Find where the given text appears and provide that cell's center as (x, y) coordinate. 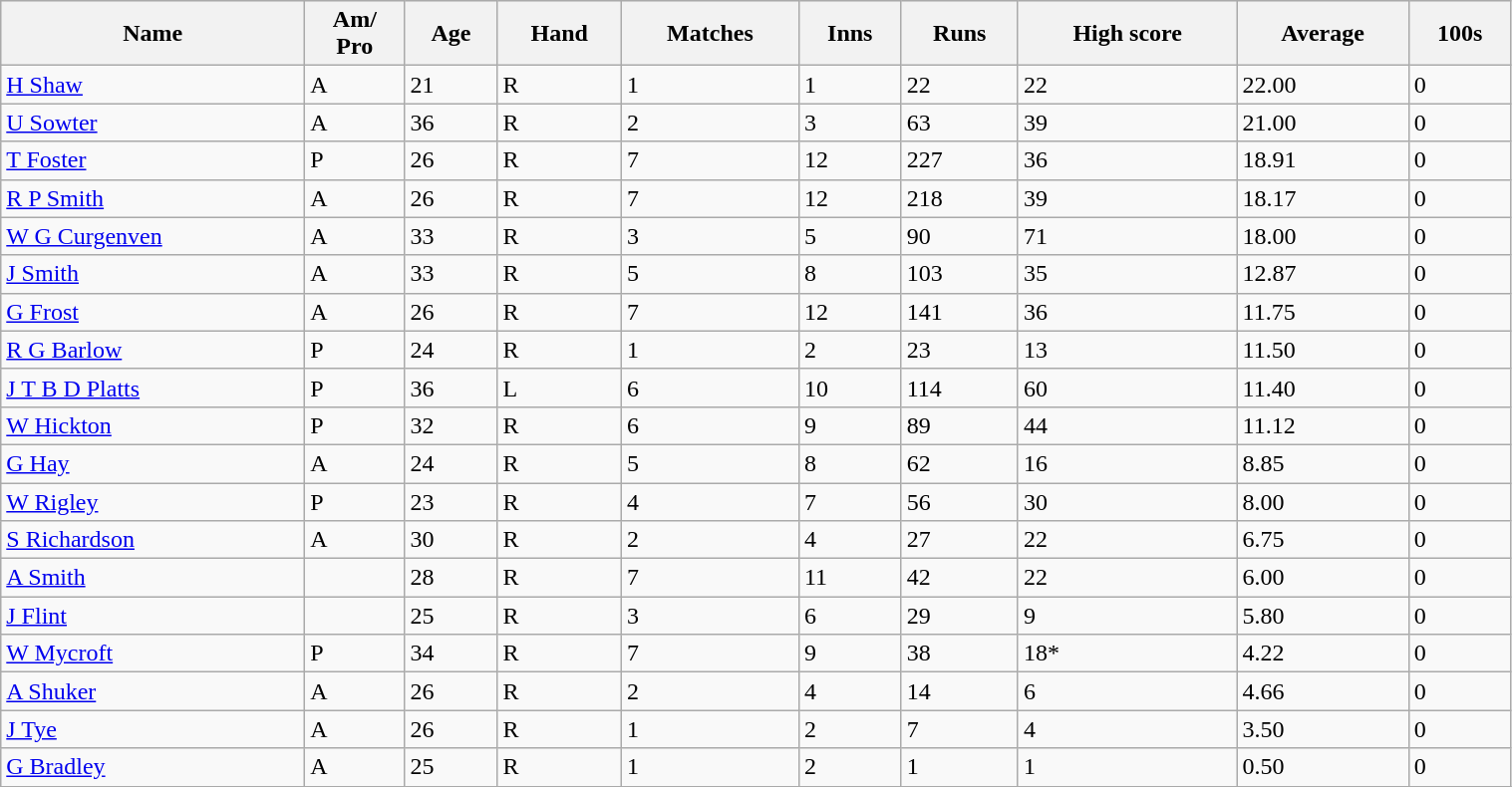
U Sowter (153, 123)
22.00 (1323, 85)
Matches (710, 34)
11 (849, 578)
Am/Pro (355, 34)
11.12 (1323, 425)
35 (1127, 274)
60 (1127, 388)
T Foster (153, 160)
4.22 (1323, 654)
16 (1127, 463)
Average (1323, 34)
W Rigley (153, 501)
12.87 (1323, 274)
114 (959, 388)
141 (959, 312)
10 (849, 388)
71 (1127, 236)
L (560, 388)
63 (959, 123)
A Shuker (153, 691)
8.00 (1323, 501)
W G Curgenven (153, 236)
38 (959, 654)
H Shaw (153, 85)
Hand (560, 34)
J Flint (153, 616)
Runs (959, 34)
6.00 (1323, 578)
18* (1127, 654)
S Richardson (153, 540)
4.66 (1323, 691)
G Bradley (153, 767)
6.75 (1323, 540)
21 (451, 85)
R G Barlow (153, 350)
0.50 (1323, 767)
18.17 (1323, 198)
29 (959, 616)
27 (959, 540)
A Smith (153, 578)
100s (1459, 34)
90 (959, 236)
J Tye (153, 729)
42 (959, 578)
11.50 (1323, 350)
R P Smith (153, 198)
28 (451, 578)
34 (451, 654)
14 (959, 691)
High score (1127, 34)
227 (959, 160)
G Hay (153, 463)
G Frost (153, 312)
Inns (849, 34)
32 (451, 425)
J T B D Platts (153, 388)
13 (1127, 350)
18.91 (1323, 160)
8.85 (1323, 463)
Name (153, 34)
218 (959, 198)
Age (451, 34)
44 (1127, 425)
J Smith (153, 274)
W Mycroft (153, 654)
89 (959, 425)
11.75 (1323, 312)
18.00 (1323, 236)
56 (959, 501)
5.80 (1323, 616)
11.40 (1323, 388)
3.50 (1323, 729)
62 (959, 463)
103 (959, 274)
21.00 (1323, 123)
W Hickton (153, 425)
